Search for the cell housing the specified text and yield its (x, y) center coordinate. 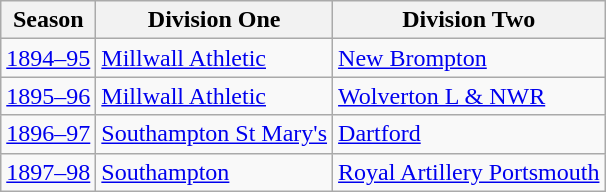
Southampton (214, 172)
Wolverton L & NWR (469, 96)
Division One (214, 20)
Season (48, 20)
New Brompton (469, 58)
Southampton St Mary's (214, 134)
1894–95 (48, 58)
Dartford (469, 134)
1897–98 (48, 172)
Royal Artillery Portsmouth (469, 172)
1895–96 (48, 96)
1896–97 (48, 134)
Division Two (469, 20)
